Extract the (x, y) coordinate from the center of the cell holding the provided text.  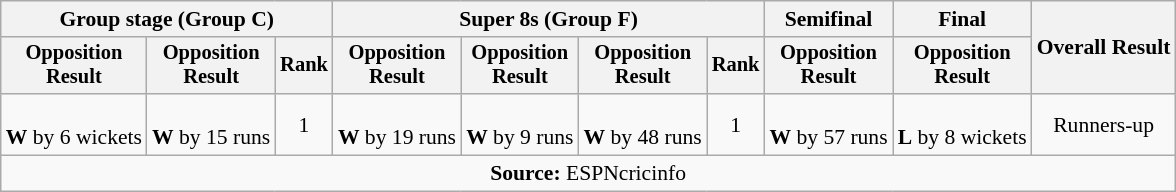
Super 8s (Group F) (549, 19)
W by 15 runs (211, 124)
Final (962, 19)
L by 8 wickets (962, 124)
Group stage (Group C) (167, 19)
Runners-up (1104, 124)
W by 48 runs (643, 124)
W by 9 runs (520, 124)
W by 6 wickets (74, 124)
W by 57 runs (828, 124)
Overall Result (1104, 48)
W by 19 runs (397, 124)
Source: ESPNcricinfo (588, 174)
Semifinal (828, 19)
